From the cell containing the given text, extract its center point as (X, Y) coordinate. 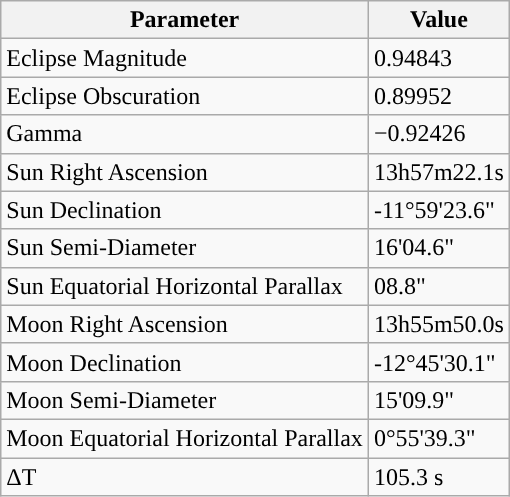
Sun Right Ascension (185, 172)
0.94843 (438, 58)
13h55m50.0s (438, 324)
Parameter (185, 20)
Sun Declination (185, 210)
ΔT (185, 477)
105.3 s (438, 477)
Moon Right Ascension (185, 324)
08.8" (438, 286)
Sun Equatorial Horizontal Parallax (185, 286)
Eclipse Obscuration (185, 96)
Value (438, 20)
15'09.9" (438, 400)
16'04.6" (438, 248)
Sun Semi-Diameter (185, 248)
Gamma (185, 134)
13h57m22.1s (438, 172)
0.89952 (438, 96)
Eclipse Magnitude (185, 58)
−0.92426 (438, 134)
0°55'39.3" (438, 438)
Moon Equatorial Horizontal Parallax (185, 438)
Moon Semi-Diameter (185, 400)
Moon Declination (185, 362)
-12°45'30.1" (438, 362)
-11°59'23.6" (438, 210)
